Scan for the cell matching the given text and deliver its (x, y) coordinate at center. 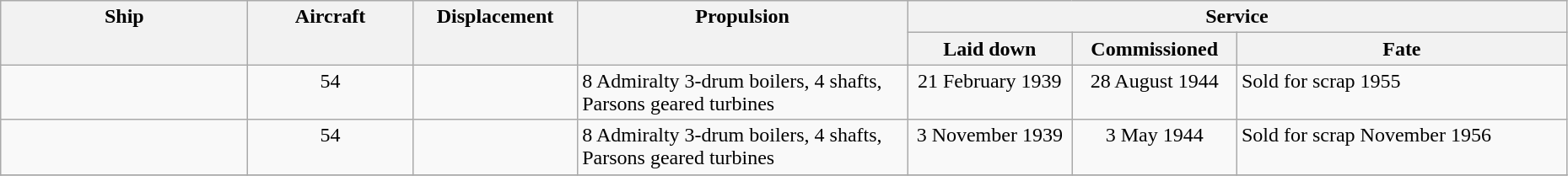
Laid down (990, 49)
Aircraft (331, 33)
3 May 1944 (1154, 147)
Sold for scrap 1955 (1402, 93)
Service (1237, 17)
3 November 1939 (990, 147)
Displacement (494, 33)
Propulsion (742, 33)
28 August 1944 (1154, 93)
Sold for scrap November 1956 (1402, 147)
Commissioned (1154, 49)
Ship (125, 33)
21 February 1939 (990, 93)
Fate (1402, 49)
